Determine the (x, y) coordinate at the center of the cell enclosing the given text.  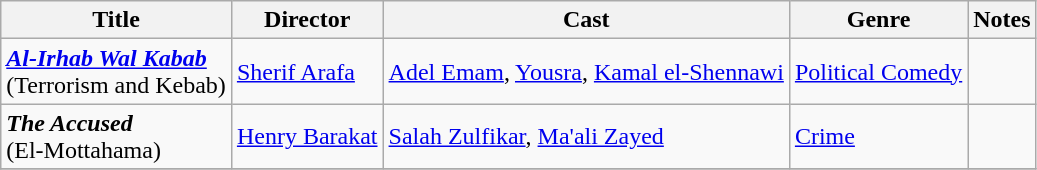
Notes (1002, 20)
Political Comedy (878, 72)
Genre (878, 20)
Henry Barakat (307, 136)
Sherif Arafa (307, 72)
Al-Irhab Wal Kabab(Terrorism and Kebab) (116, 72)
Crime (878, 136)
Cast (586, 20)
Title (116, 20)
The Accused(El-Mottahama) (116, 136)
Director (307, 20)
Salah Zulfikar, Ma'ali Zayed (586, 136)
Adel Emam, Yousra, Kamal el-Shennawi (586, 72)
